Return the [x, y] coordinate for the center point of the cell that contains the specified text.  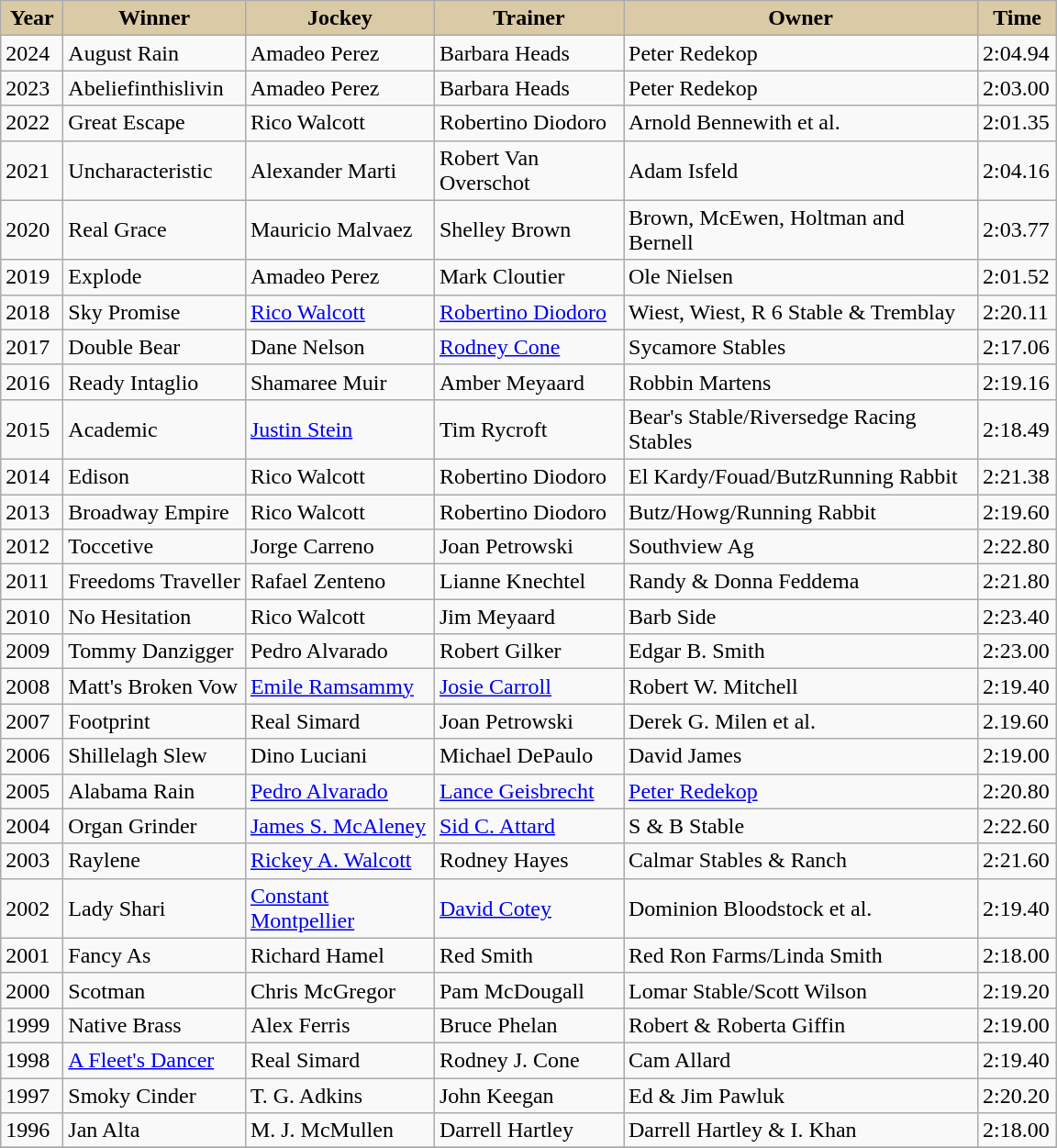
El Kardy/Fouad/ButzRunning Rabbit [801, 476]
Chris McGregor [339, 990]
Brown, McEwen, Holtman and Bernell [801, 229]
2:23.00 [1018, 652]
2023 [32, 88]
Alex Ferris [339, 1025]
Jim Meyaard [528, 617]
Justin Stein [339, 429]
2010 [32, 617]
2:22.80 [1018, 547]
Michael DePaulo [528, 756]
Year [32, 18]
2016 [32, 382]
Lance Geisbrecht [528, 791]
Robert Gilker [528, 652]
August Rain [154, 53]
2005 [32, 791]
Richard Hamel [339, 955]
2:19.16 [1018, 382]
Owner [801, 18]
Freedoms Traveller [154, 582]
Derek G. Milen et al. [801, 721]
Calmar Stables & Ranch [801, 861]
Adam Isfeld [801, 171]
Real Grace [154, 229]
A Fleet's Dancer [154, 1060]
Emile Ramsammy [339, 686]
2:18.49 [1018, 429]
Fancy As [154, 955]
Barb Side [801, 617]
David Cotey [528, 908]
Randy & Donna Feddema [801, 582]
Rodney Cone [528, 347]
Rickey A. Walcott [339, 861]
2024 [32, 53]
2007 [32, 721]
Red Smith [528, 955]
2:19.20 [1018, 990]
Bruce Phelan [528, 1025]
Jan Alta [154, 1131]
Constant Montpellier [339, 908]
Bear's Stable/Riversedge Racing Stables [801, 429]
Cam Allard [801, 1060]
Broadway Empire [154, 511]
Edgar B. Smith [801, 652]
John Keegan [528, 1095]
Lady Shari [154, 908]
Pam McDougall [528, 990]
2:04.94 [1018, 53]
2:21.80 [1018, 582]
Alexander Marti [339, 171]
Sky Promise [154, 312]
Shelley Brown [528, 229]
Darrell Hartley [528, 1131]
Shillelagh Slew [154, 756]
2:21.60 [1018, 861]
Butz/Howg/Running Rabbit [801, 511]
2:20.11 [1018, 312]
2:04.16 [1018, 171]
2020 [32, 229]
Dane Nelson [339, 347]
Academic [154, 429]
Explode [154, 277]
2:03.00 [1018, 88]
2:03.77 [1018, 229]
No Hesitation [154, 617]
2014 [32, 476]
Mark Cloutier [528, 277]
2:19.60 [1018, 511]
2:23.40 [1018, 617]
Dino Luciani [339, 756]
Toccetive [154, 547]
2003 [32, 861]
2006 [32, 756]
Tim Rycroft [528, 429]
2.19.60 [1018, 721]
Robert & Roberta Giffin [801, 1025]
2:01.35 [1018, 123]
Abeliefinthislivin [154, 88]
Sid C. Attard [528, 826]
2019 [32, 277]
2018 [32, 312]
Alabama Rain [154, 791]
Rodney Hayes [528, 861]
Matt's Broken Vow [154, 686]
Amber Meyaard [528, 382]
Jockey [339, 18]
Sycamore Stables [801, 347]
Mauricio Malvaez [339, 229]
Time [1018, 18]
2002 [32, 908]
1997 [32, 1095]
2:17.06 [1018, 347]
Great Escape [154, 123]
David James [801, 756]
2001 [32, 955]
Shamaree Muir [339, 382]
2:20.20 [1018, 1095]
Organ Grinder [154, 826]
Red Ron Farms/Linda Smith [801, 955]
James S. McAleney [339, 826]
Smoky Cinder [154, 1095]
2013 [32, 511]
Lomar Stable/Scott Wilson [801, 990]
Uncharacteristic [154, 171]
2022 [32, 123]
2012 [32, 547]
Southview Ag [801, 547]
Darrell Hartley & I. Khan [801, 1131]
Arnold Bennewith et al. [801, 123]
1996 [32, 1131]
2008 [32, 686]
M. J. McMullen [339, 1131]
1998 [32, 1060]
Dominion Bloodstock et al. [801, 908]
Lianne Knechtel [528, 582]
Footprint [154, 721]
Robert W. Mitchell [801, 686]
2:01.52 [1018, 277]
Raylene [154, 861]
Edison [154, 476]
Josie Carroll [528, 686]
Rafael Zenteno [339, 582]
2:21.38 [1018, 476]
Winner [154, 18]
Ole Nielsen [801, 277]
Trainer [528, 18]
Rodney J. Cone [528, 1060]
Robbin Martens [801, 382]
Double Bear [154, 347]
2015 [32, 429]
T. G. Adkins [339, 1095]
Ed & Jim Pawluk [801, 1095]
Tommy Danzigger [154, 652]
2017 [32, 347]
2:20.80 [1018, 791]
S & B Stable [801, 826]
Robert Van Overschot [528, 171]
Jorge Carreno [339, 547]
Wiest, Wiest, R 6 Stable & Tremblay [801, 312]
2009 [32, 652]
Scotman [154, 990]
2021 [32, 171]
2:22.60 [1018, 826]
Native Brass [154, 1025]
1999 [32, 1025]
2004 [32, 826]
2000 [32, 990]
Ready Intaglio [154, 382]
2011 [32, 582]
